Find where the given text appears and provide that cell's center as [x, y] coordinate. 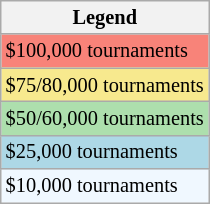
$75/80,000 tournaments [105, 85]
$25,000 tournaments [105, 152]
$10,000 tournaments [105, 186]
$100,000 tournaments [105, 51]
Legend [105, 17]
$50/60,000 tournaments [105, 118]
